Extract the (X, Y) coordinate from the center of the cell holding the provided text.  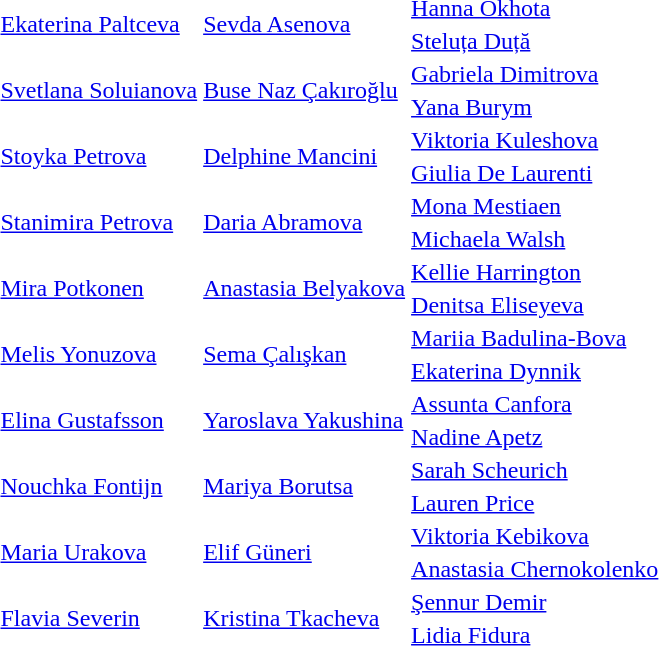
Buse Naz Çakıroğlu (304, 90)
Yaroslava Yakushina (304, 420)
Daria Abramova (304, 222)
Sema Çalışkan (304, 354)
Elif Güneri (304, 552)
Anastasia Belyakova (304, 288)
Delphine Mancini (304, 156)
Mariya Borutsa (304, 486)
